Scan for the cell matching the given text and deliver its (X, Y) coordinate at center. 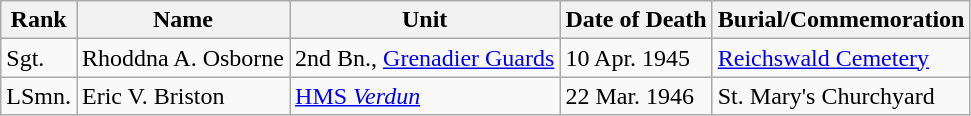
Eric V. Briston (182, 96)
22 Mar. 1946 (636, 96)
Rank (39, 20)
Sgt. (39, 58)
Rhoddna A. Osborne (182, 58)
Unit (425, 20)
Date of Death (636, 20)
Reichswald Cemetery (841, 58)
Name (182, 20)
HMS Verdun (425, 96)
10 Apr. 1945 (636, 58)
2nd Bn., Grenadier Guards (425, 58)
LSmn. (39, 96)
Burial/Commemoration (841, 20)
St. Mary's Churchyard (841, 96)
